For the text-containing cell, return its midpoint in (x, y) coordinate format. 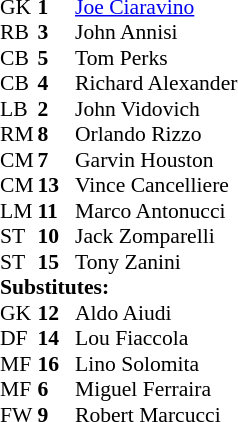
Vince Cancelliere (156, 185)
12 (57, 313)
4 (57, 83)
GK (19, 313)
John Annisi (156, 33)
3 (57, 33)
6 (57, 389)
Substitutes: (118, 287)
11 (57, 211)
Richard Alexander (156, 83)
LM (19, 211)
16 (57, 364)
7 (57, 160)
Aldo Aiudi (156, 313)
Garvin Houston (156, 160)
14 (57, 339)
15 (57, 262)
13 (57, 185)
DF (19, 339)
Jack Zomparelli (156, 237)
Orlando Rizzo (156, 135)
2 (57, 109)
5 (57, 58)
John Vidovich (156, 109)
Lino Solomita (156, 364)
Lou Fiaccola (156, 339)
RB (19, 33)
LB (19, 109)
8 (57, 135)
RM (19, 135)
Miguel Ferraira (156, 389)
10 (57, 237)
Tom Perks (156, 58)
Tony Zanini (156, 262)
Marco Antonucci (156, 211)
